Return [X, Y] of the center of cell containing provided text 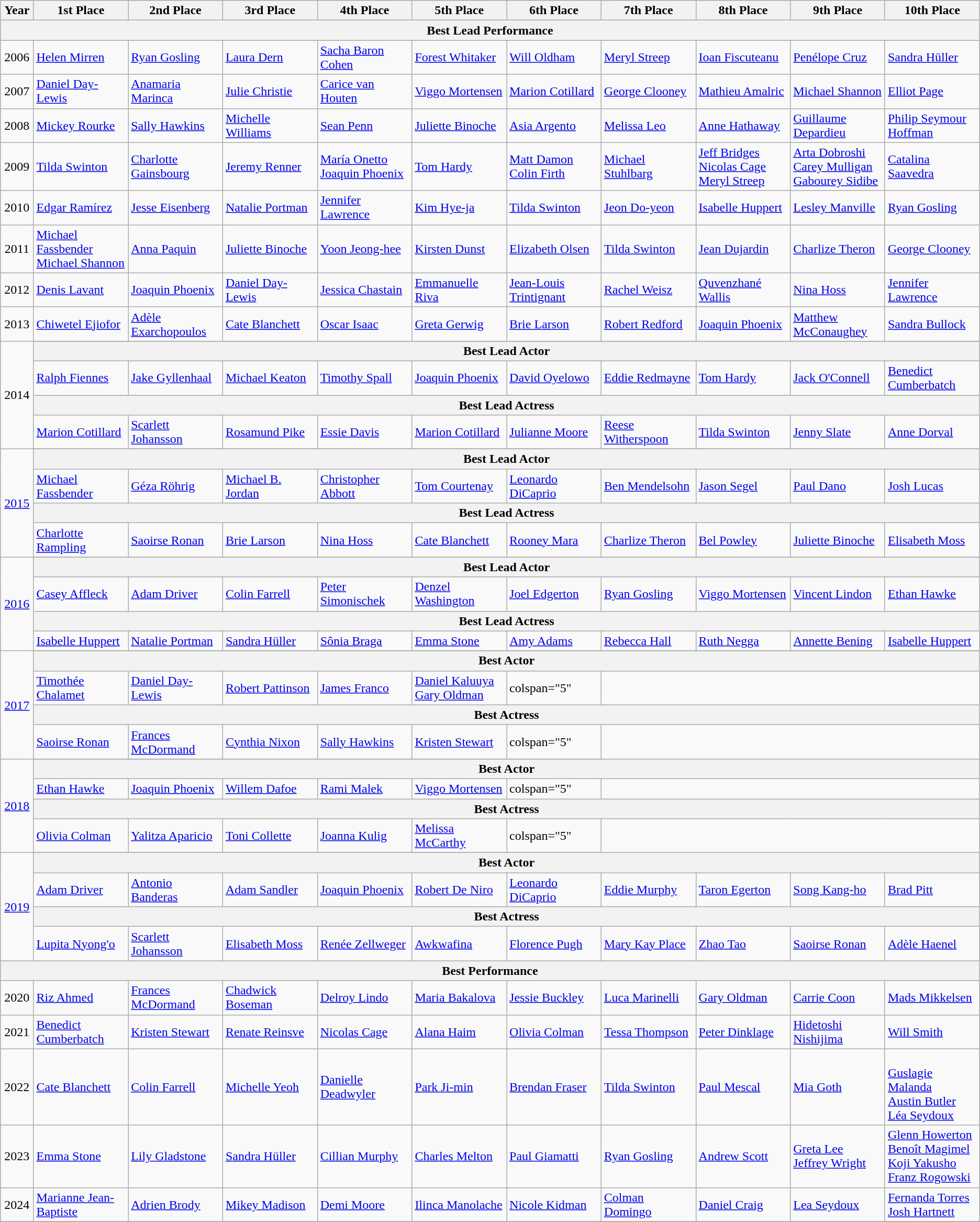
Michael Fassbender [81, 486]
2006 [17, 58]
Marianne Jean-Baptiste [81, 1204]
Year [17, 10]
Jesse Eisenberg [176, 207]
Oscar Isaac [364, 324]
Matt Damon Colin Firth [554, 166]
2008 [17, 126]
Chiwetel Ejiofor [81, 324]
Casey Affleck [81, 594]
2024 [17, 1204]
Vincent Lindon [838, 594]
Song Kang-ho [838, 890]
6th Place [554, 10]
Gary Oldman [743, 998]
Toni Collette [270, 836]
Meryl Streep [648, 58]
1st Place [81, 10]
Paul Mescal [743, 1087]
Denzel Washington [460, 594]
Timothée Chalamet [81, 688]
2014 [17, 395]
Will Smith [932, 1031]
Jean-Louis Trintignant [554, 290]
2007 [17, 91]
7th Place [648, 10]
Joanna Kulig [364, 836]
Elizabeth Olsen [554, 249]
Sacha Baron Cohen [364, 58]
Joel Edgerton [554, 594]
4th Place [364, 10]
Mickey Rourke [81, 126]
3rd Place [270, 10]
10th Place [932, 10]
Charlotte Gainsbourg [176, 166]
Alana Haim [460, 1031]
Michael Shannon [838, 91]
Ben Mendelsohn [648, 486]
Jean Dujardin [743, 249]
Yalitza Aparicio [176, 836]
Rami Malek [364, 788]
Maria Bakalova [460, 998]
Michelle Yeoh [270, 1087]
Sean Penn [364, 126]
Tessa Thompson [648, 1031]
Michael B. Jordan [270, 486]
Bel Powley [743, 540]
Amy Adams [554, 641]
David Oyelowo [554, 378]
2017 [17, 705]
Asia Argento [554, 126]
Awkwafina [460, 943]
Jake Gyllenhaal [176, 378]
Greta Lee Jeffrey Wright [838, 1156]
Anna Paquin [176, 249]
2011 [17, 249]
Reese Witherspoon [648, 432]
2016 [17, 604]
Guslagie Malanda Austin Butler Léa Seydoux [932, 1087]
Riz Ahmed [81, 998]
Laura Dern [270, 58]
Michael Fassbender Michael Shannon [81, 249]
Cillian Murphy [364, 1156]
Will Oldham [554, 58]
Philip Seymour Hoffman [932, 126]
Renate Reinsve [270, 1031]
Florence Pugh [554, 943]
Zhao Tao [743, 943]
Rosamund Pike [270, 432]
2019 [17, 907]
Jeremy Renner [270, 166]
Renée Zellweger [364, 943]
Tom Courtenay [460, 486]
2015 [17, 503]
Timothy Spall [364, 378]
2010 [17, 207]
2013 [17, 324]
Jason Segel [743, 486]
Christopher Abbott [364, 486]
Mathieu Amalric [743, 91]
Charlotte Rampling [81, 540]
Carrie Coon [838, 998]
Taron Egerton [743, 890]
Ruth Negga [743, 641]
Adèle Haenel [932, 943]
Delroy Lindo [364, 998]
2018 [17, 805]
Essie Davis [364, 432]
8th Place [743, 10]
Best Performance [490, 971]
Antonio Banderas [176, 890]
Kirsten Dunst [460, 249]
Matthew McConaughey [838, 324]
Carice van Houten [364, 91]
Lily Gladstone [176, 1156]
James Franco [364, 688]
Melissa Leo [648, 126]
Adam Sandler [270, 890]
Ilinca Manolache [460, 1204]
Fernanda Torres Josh Hartnett [932, 1204]
Mads Mikkelsen [932, 998]
Ioan Fiscuteanu [743, 58]
Yoon Jeong-hee [364, 249]
Guillaume Depardieu [838, 126]
Josh Lucas [932, 486]
Michelle Williams [270, 126]
2021 [17, 1031]
Robert Redford [648, 324]
Emmanuelle Riva [460, 290]
Jack O'Connell [838, 378]
Géza Röhrig [176, 486]
Colman Domingo [648, 1204]
Anne Hathaway [743, 126]
Adrien Brody [176, 1204]
Lesley Manville [838, 207]
Mikey Madison [270, 1204]
Mary Kay Place [648, 943]
Lea Seydoux [838, 1204]
Jessie Buckley [554, 998]
2nd Place [176, 10]
Brendan Fraser [554, 1087]
Best Lead Performance [490, 30]
Willem Dafoe [270, 788]
Forest Whitaker [460, 58]
Andrew Scott [743, 1156]
Paul Dano [838, 486]
Annette Bening [838, 641]
Jenny Slate [838, 432]
Jeff Bridges Nicolas Cage Meryl Streep [743, 166]
Anne Dorval [932, 432]
Elliot Page [932, 91]
Helen Mirren [81, 58]
Penélope Cruz [838, 58]
Edgar Ramírez [81, 207]
Ralph Fiennes [81, 378]
Quvenzhané Wallis [743, 290]
Charles Melton [460, 1156]
Daniel Craig [743, 1204]
Demi Moore [364, 1204]
Michael Keaton [270, 378]
Nicolas Cage [364, 1031]
Nicole Kidman [554, 1204]
Jessica Chastain [364, 290]
Rooney Mara [554, 540]
2012 [17, 290]
Glenn Howerton Benoît Magimel Koji Yakusho Franz Rogowski [932, 1156]
9th Place [838, 10]
Rachel Weisz [648, 290]
Mia Goth [838, 1087]
Sônia Braga [364, 641]
2009 [17, 166]
Julie Christie [270, 91]
Eddie Redmayne [648, 378]
Robert De Niro [460, 890]
Arta Dobroshi Carey Mulligan Gabourey Sidibe [838, 166]
Cynthia Nixon [270, 741]
Hidetoshi Nishijima [838, 1031]
Denis Lavant [81, 290]
2022 [17, 1087]
Adèle Exarchopoulos [176, 324]
Lupita Nyong'o [81, 943]
Catalina Saavedra [932, 166]
Danielle Deadwyler [364, 1087]
Peter Dinklage [743, 1031]
Melissa McCarthy [460, 836]
Michael Stuhlbarg [648, 166]
Park Ji-min [460, 1087]
María Onetto Joaquin Phoenix [364, 166]
Peter Simonischek [364, 594]
2020 [17, 998]
Kim Hye-ja [460, 207]
Sandra Bullock [932, 324]
Brad Pitt [932, 890]
Daniel Kaluuya Gary Oldman [460, 688]
Julianne Moore [554, 432]
Chadwick Boseman [270, 998]
2023 [17, 1156]
5th Place [460, 10]
Luca Marinelli [648, 998]
Rebecca Hall [648, 641]
Anamaria Marinca [176, 91]
Robert Pattinson [270, 688]
Greta Gerwig [460, 324]
Eddie Murphy [648, 890]
Paul Giamatti [554, 1156]
Jeon Do-yeon [648, 207]
